Extract the [X, Y] coordinate from the center of the cell holding the provided text.  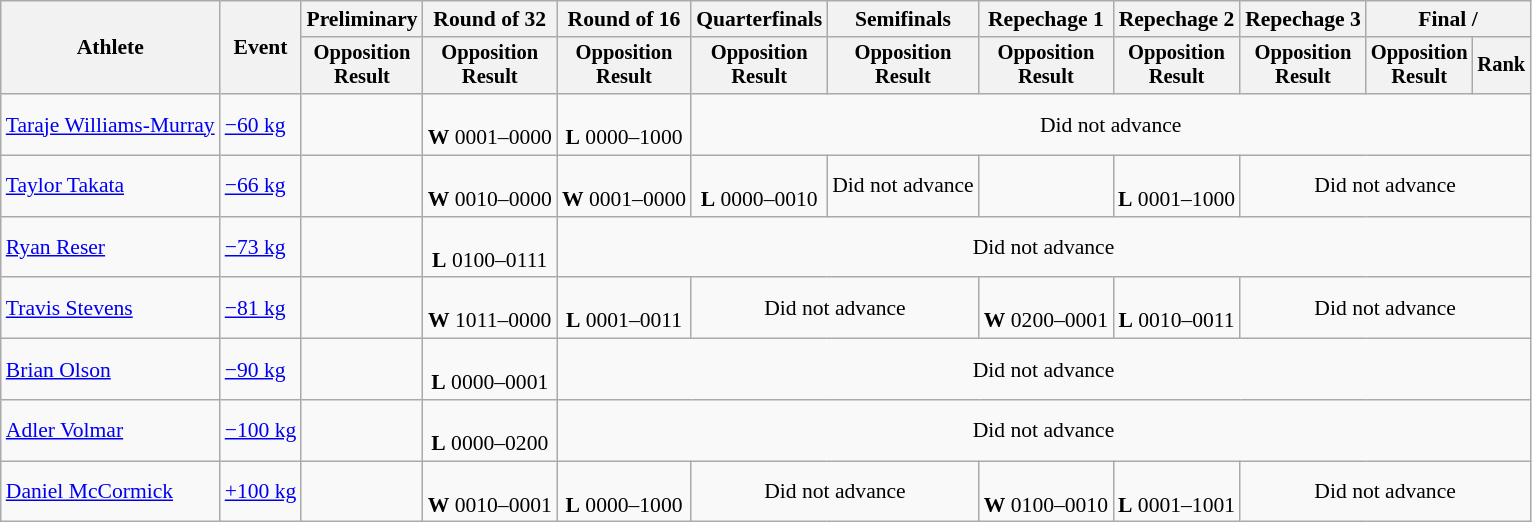
Taylor Takata [110, 186]
L 0000–0010 [759, 186]
L 0001–1001 [1176, 492]
Final / [1448, 19]
Repechage 2 [1176, 19]
L 0000–0001 [490, 370]
L 0100–0111 [490, 248]
L 0001–1000 [1176, 186]
−90 kg [261, 370]
Preliminary [362, 19]
Repechage 3 [1303, 19]
Round of 16 [624, 19]
Semifinals [903, 19]
W 0100–0010 [1046, 492]
Adler Volmar [110, 430]
L 0010–0011 [1176, 308]
Event [261, 48]
W 1011–0000 [490, 308]
Quarterfinals [759, 19]
+100 kg [261, 492]
Taraje Williams-Murray [110, 124]
−60 kg [261, 124]
W 0010–0001 [490, 492]
Repechage 1 [1046, 19]
Rank [1502, 66]
−66 kg [261, 186]
W 0010–0000 [490, 186]
W 0200–0001 [1046, 308]
L 0001–0011 [624, 308]
Athlete [110, 48]
Daniel McCormick [110, 492]
Round of 32 [490, 19]
Travis Stevens [110, 308]
−73 kg [261, 248]
L 0000–0200 [490, 430]
−81 kg [261, 308]
−100 kg [261, 430]
Brian Olson [110, 370]
Ryan Reser [110, 248]
